Capture the cell that displays the provided text and extract its (X, Y) central coordinate. 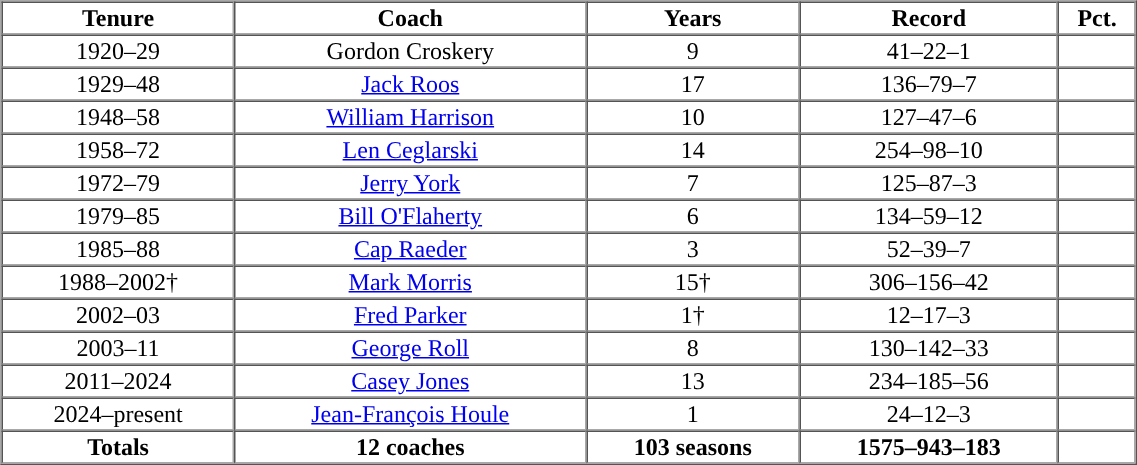
127–47–6 (929, 116)
1958–72 (118, 150)
1988–2002† (118, 282)
1929–48 (118, 84)
9 (693, 50)
15† (693, 282)
17 (693, 84)
George Roll (410, 348)
Gordon Croskery (410, 50)
2011–2024 (118, 380)
Years (693, 18)
Jack Roos (410, 84)
Jerry York (410, 182)
234–185–56 (929, 380)
41–22–1 (929, 50)
13 (693, 380)
1575–943–183 (929, 446)
6 (693, 216)
2024–present (118, 414)
Len Ceglarski (410, 150)
254–98–10 (929, 150)
136–79–7 (929, 84)
1979–85 (118, 216)
12–17–3 (929, 314)
3 (693, 248)
134–59–12 (929, 216)
103 seasons (693, 446)
Casey Jones (410, 380)
1920–29 (118, 50)
8 (693, 348)
130–142–33 (929, 348)
24–12–3 (929, 414)
Cap Raeder (410, 248)
1972–79 (118, 182)
14 (693, 150)
125–87–3 (929, 182)
William Harrison (410, 116)
Totals (118, 446)
2002–03 (118, 314)
52–39–7 (929, 248)
2003–11 (118, 348)
Jean-François Houle (410, 414)
Mark Morris (410, 282)
1† (693, 314)
Tenure (118, 18)
Bill O'Flaherty (410, 216)
10 (693, 116)
7 (693, 182)
306–156–42 (929, 282)
12 coaches (410, 446)
Fred Parker (410, 314)
1 (693, 414)
1948–58 (118, 116)
Pct. (1097, 18)
Record (929, 18)
1985–88 (118, 248)
Coach (410, 18)
